From the cell containing the given text, extract its center point as [X, Y] coordinate. 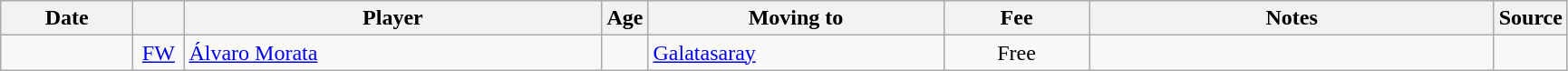
Fee [1017, 18]
Álvaro Morata [393, 53]
Date [67, 18]
Player [393, 18]
Age [625, 18]
Notes [1292, 18]
FW [159, 53]
Free [1017, 53]
Moving to [796, 18]
Source [1530, 18]
Galatasaray [796, 53]
